Find where the given text appears and provide that cell's center as (X, Y) coordinate. 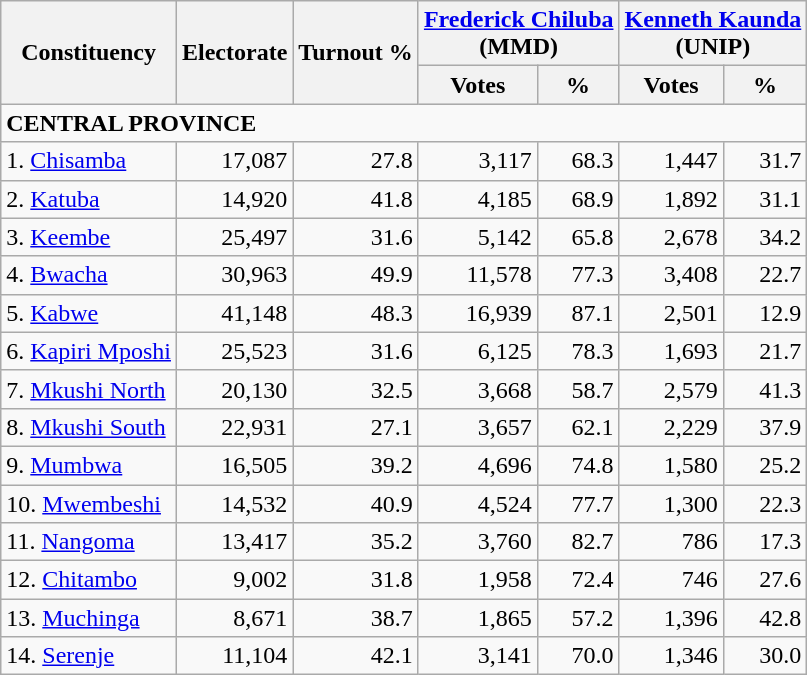
CENTRAL PROVINCE (404, 123)
13. Muchinga (89, 618)
31.7 (765, 161)
42.1 (356, 656)
35.2 (356, 542)
2,579 (671, 389)
1,958 (478, 580)
1. Chisamba (89, 161)
1,580 (671, 465)
27.8 (356, 161)
4,696 (478, 465)
58.7 (578, 389)
14,920 (234, 199)
77.7 (578, 503)
74.8 (578, 465)
21.7 (765, 351)
Turnout % (356, 52)
22.7 (765, 275)
3,657 (478, 427)
3,117 (478, 161)
17,087 (234, 161)
30.0 (765, 656)
25,523 (234, 351)
6. Kapiri Mposhi (89, 351)
4,185 (478, 199)
16,505 (234, 465)
1,892 (671, 199)
22,931 (234, 427)
40.9 (356, 503)
1,693 (671, 351)
10. Mwembeshi (89, 503)
1,396 (671, 618)
65.8 (578, 237)
68.9 (578, 199)
38.7 (356, 618)
5,142 (478, 237)
7. Mkushi North (89, 389)
72.4 (578, 580)
12. Chitambo (89, 580)
78.3 (578, 351)
Kenneth Kaunda (UNIP) (713, 34)
68.3 (578, 161)
14. Serenje (89, 656)
4. Bwacha (89, 275)
Frederick Chiluba (MMD) (518, 34)
11. Nangoma (89, 542)
746 (671, 580)
42.8 (765, 618)
3,408 (671, 275)
30,963 (234, 275)
57.2 (578, 618)
27.6 (765, 580)
82.7 (578, 542)
27.1 (356, 427)
39.2 (356, 465)
Electorate (234, 52)
34.2 (765, 237)
62.1 (578, 427)
48.3 (356, 313)
37.9 (765, 427)
13,417 (234, 542)
25.2 (765, 465)
3,760 (478, 542)
41,148 (234, 313)
16,939 (478, 313)
87.1 (578, 313)
3,141 (478, 656)
11,104 (234, 656)
22.3 (765, 503)
2,229 (671, 427)
Constituency (89, 52)
9. Mumbwa (89, 465)
2,678 (671, 237)
8,671 (234, 618)
5. Kabwe (89, 313)
8. Mkushi South (89, 427)
11,578 (478, 275)
1,300 (671, 503)
49.9 (356, 275)
14,532 (234, 503)
1,346 (671, 656)
70.0 (578, 656)
77.3 (578, 275)
31.8 (356, 580)
1,447 (671, 161)
4,524 (478, 503)
25,497 (234, 237)
2. Katuba (89, 199)
6,125 (478, 351)
786 (671, 542)
1,865 (478, 618)
12.9 (765, 313)
3,668 (478, 389)
41.3 (765, 389)
9,002 (234, 580)
20,130 (234, 389)
31.1 (765, 199)
32.5 (356, 389)
3. Keembe (89, 237)
41.8 (356, 199)
2,501 (671, 313)
17.3 (765, 542)
